Return [X, Y] of the center of cell containing provided text 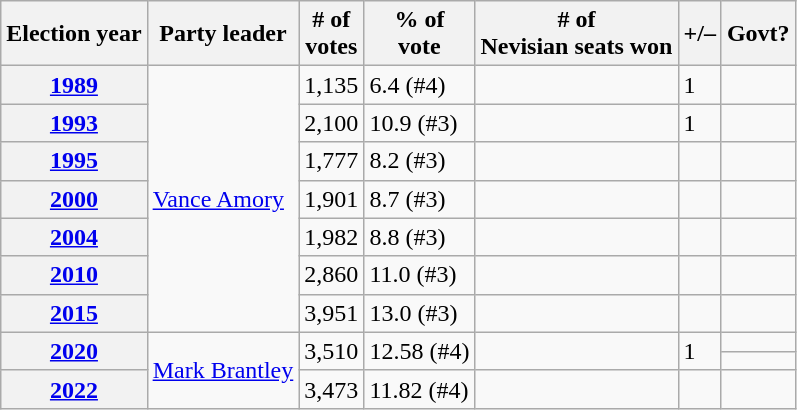
Govt? [758, 34]
2010 [74, 275]
Election year [74, 34]
2,860 [332, 275]
2022 [74, 389]
8.8 (#3) [420, 237]
% ofvote [420, 34]
12.58 (#4) [420, 351]
+/– [700, 34]
2015 [74, 313]
3,510 [332, 351]
Mark Brantley [223, 370]
10.9 (#3) [420, 123]
3,951 [332, 313]
Vance Amory [223, 199]
1,135 [332, 85]
2004 [74, 237]
2020 [74, 351]
13.0 (#3) [420, 313]
11.82 (#4) [420, 389]
# ofvotes [332, 34]
1,982 [332, 237]
8.2 (#3) [420, 161]
11.0 (#3) [420, 275]
8.7 (#3) [420, 199]
1,777 [332, 161]
3,473 [332, 389]
Party leader [223, 34]
1995 [74, 161]
# ofNevisian seats won [576, 34]
1993 [74, 123]
2000 [74, 199]
6.4 (#4) [420, 85]
1,901 [332, 199]
1989 [74, 85]
2,100 [332, 123]
